Scan for the cell matching the given text and deliver its (X, Y) coordinate at center. 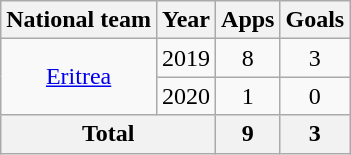
Apps (248, 20)
8 (248, 58)
1 (248, 96)
National team (79, 20)
Year (186, 20)
Total (108, 134)
Eritrea (79, 77)
2020 (186, 96)
9 (248, 134)
2019 (186, 58)
0 (315, 96)
Goals (315, 20)
